Detect which cell encompasses the target text, then output its [X, Y] center coordinate. 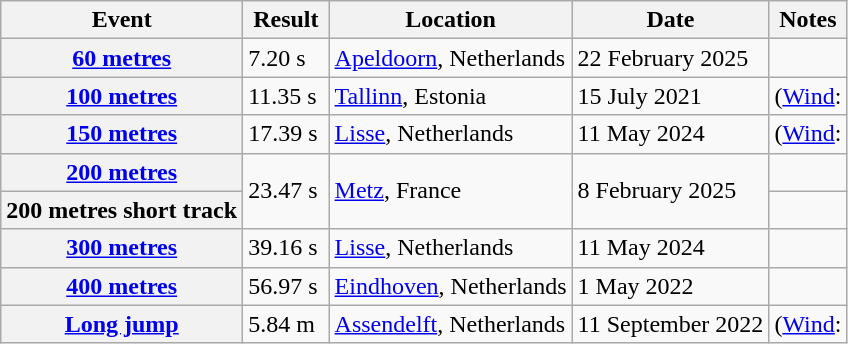
Location [450, 20]
17.39 s [286, 134]
Date [670, 20]
60 metres [122, 58]
Assendelft, Netherlands [450, 324]
22 February 2025 [670, 58]
23.47 s [286, 191]
Apeldoorn, Netherlands [450, 58]
200 metres short track [122, 210]
Long jump [122, 324]
39.16 s [286, 248]
5.84 m [286, 324]
Event [122, 20]
7.20 s [286, 58]
11.35 s [286, 96]
Tallinn, Estonia [450, 96]
8 February 2025 [670, 191]
400 metres [122, 286]
56.97 s [286, 286]
Eindhoven, Netherlands [450, 286]
Result [286, 20]
200 metres [122, 172]
150 metres [122, 134]
11 September 2022 [670, 324]
1 May 2022 [670, 286]
100 metres [122, 96]
15 July 2021 [670, 96]
Metz, France [450, 191]
300 metres [122, 248]
Notes [808, 20]
